Identify which cell holds the provided text, then report its (x, y) central coordinate. 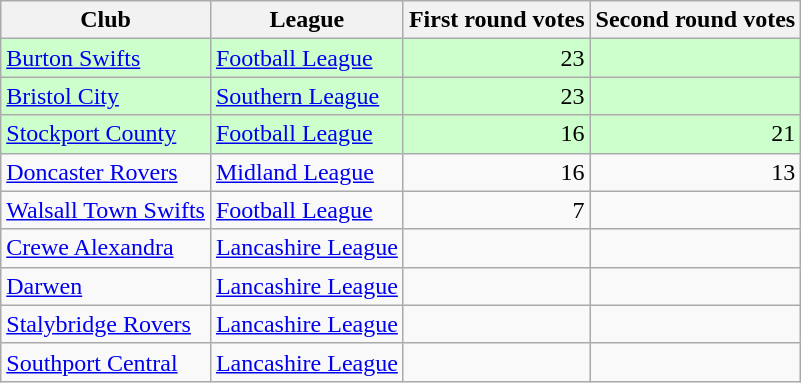
Second round votes (696, 20)
Crewe Alexandra (106, 248)
Southern League (306, 96)
Walsall Town Swifts (106, 210)
21 (696, 134)
League (306, 20)
Burton Swifts (106, 58)
Stalybridge Rovers (106, 324)
Bristol City (106, 96)
Darwen (106, 286)
Midland League (306, 172)
Doncaster Rovers (106, 172)
Stockport County (106, 134)
Southport Central (106, 362)
First round votes (496, 20)
Club (106, 20)
13 (696, 172)
7 (496, 210)
